Return the [X, Y] coordinate for the center point of the cell that contains the specified text.  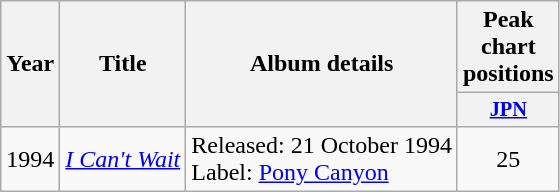
I Can't Wait [123, 158]
Peak chart positions [508, 47]
Year [30, 64]
Released: 21 October 1994Label: Pony Canyon [322, 158]
1994 [30, 158]
Title [123, 64]
25 [508, 158]
Album details [322, 64]
JPN [508, 110]
